Extract the [X, Y] coordinate from the center of the cell holding the provided text.  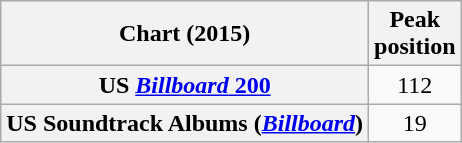
Peakposition [415, 34]
US Billboard 200 [185, 85]
Chart (2015) [185, 34]
112 [415, 85]
US Soundtrack Albums (Billboard) [185, 123]
19 [415, 123]
